Identify which cell holds the provided text, then report its [x, y] central coordinate. 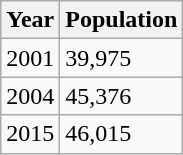
45,376 [122, 96]
39,975 [122, 58]
2004 [30, 96]
46,015 [122, 134]
2015 [30, 134]
Year [30, 20]
2001 [30, 58]
Population [122, 20]
